Return the (x, y) coordinate for the center point of the cell that contains the specified text.  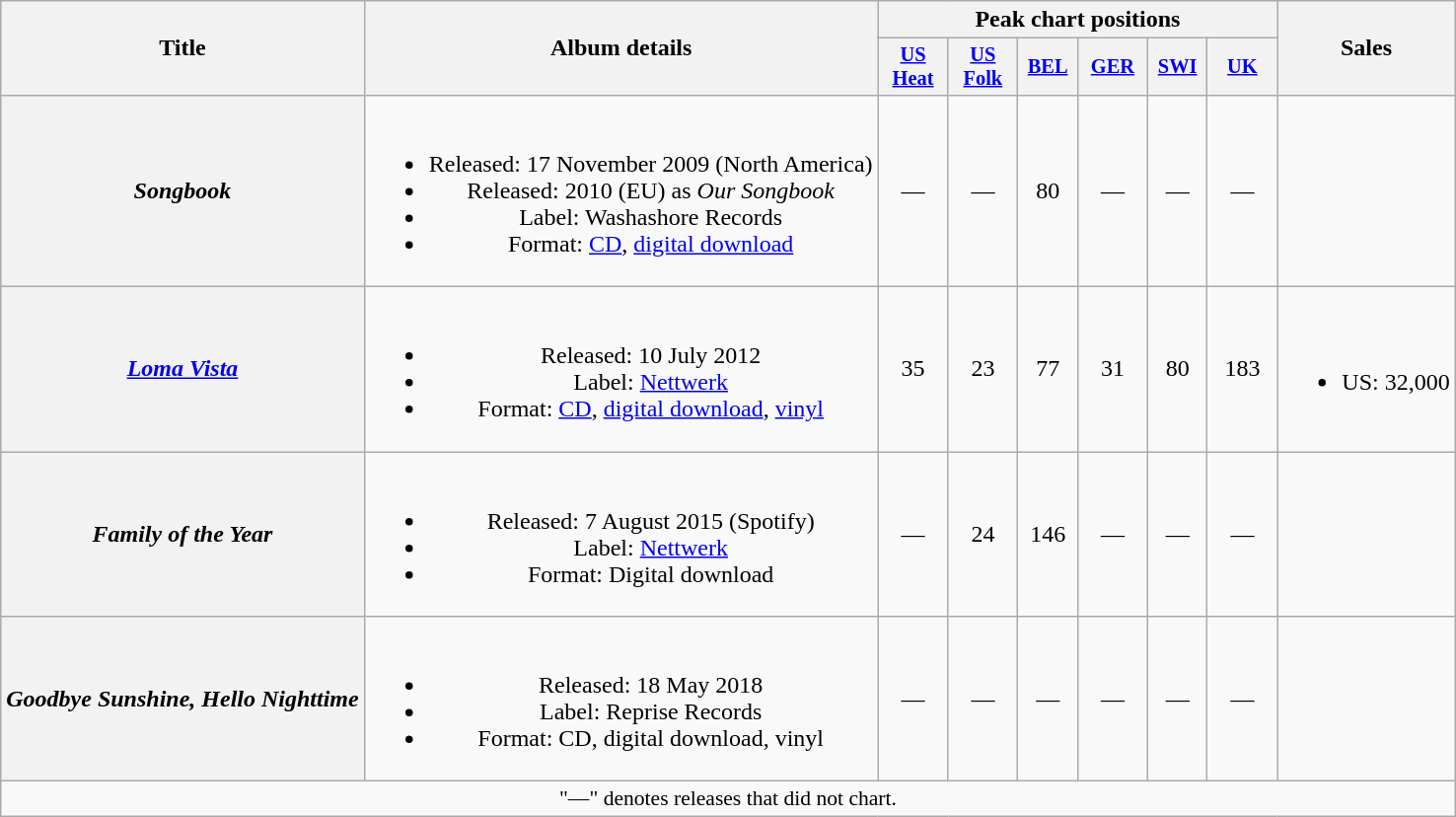
GER (1113, 67)
77 (1048, 369)
SWI (1178, 67)
Peak chart positions (1077, 20)
24 (983, 535)
BEL (1048, 67)
Sales (1366, 48)
23 (983, 369)
USHeat (913, 67)
35 (913, 369)
146 (1048, 535)
"—" denotes releases that did not chart. (728, 799)
Goodbye Sunshine, Hello Nighttime (182, 699)
Released: 18 May 2018Label: Reprise RecordsFormat: CD, digital download, vinyl (621, 699)
Released: 7 August 2015 (Spotify)Label: NettwerkFormat: Digital download (621, 535)
Title (182, 48)
USFolk (983, 67)
183 (1243, 369)
Family of the Year (182, 535)
Album details (621, 48)
Released: 17 November 2009 (North America)Released: 2010 (EU) as Our SongbookLabel: Washashore RecordsFormat: CD, digital download (621, 190)
Released: 10 July 2012Label: NettwerkFormat: CD, digital download, vinyl (621, 369)
31 (1113, 369)
US: 32,000 (1366, 369)
Songbook (182, 190)
UK (1243, 67)
Loma Vista (182, 369)
